Capture the cell that displays the provided text and extract its (X, Y) central coordinate. 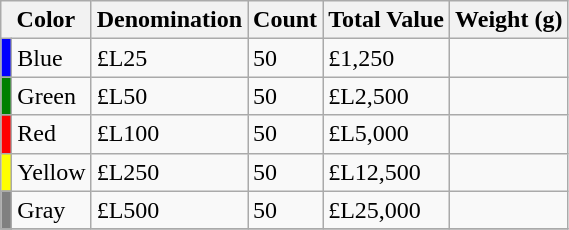
Gray (52, 210)
£L50 (169, 96)
£L100 (169, 134)
£1,250 (386, 58)
Count (286, 20)
£L2,500 (386, 96)
Yellow (52, 172)
£L5,000 (386, 134)
Weight (g) (509, 20)
Color (46, 20)
Denomination (169, 20)
Red (52, 134)
£L12,500 (386, 172)
Green (52, 96)
£L25 (169, 58)
£L250 (169, 172)
£L500 (169, 210)
Total Value (386, 20)
£L25,000 (386, 210)
Blue (52, 58)
